Detect which cell encompasses the target text, then output its (x, y) center coordinate. 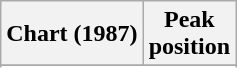
Chart (1987) (72, 34)
Peakposition (189, 34)
